Find where the given text appears and provide that cell's center as (x, y) coordinate. 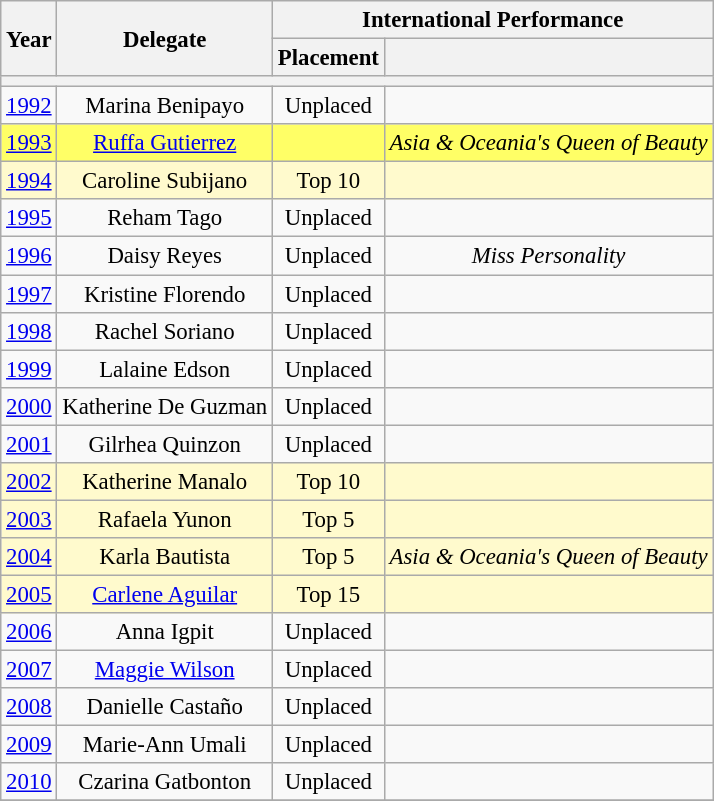
1995 (29, 219)
Reham Tago (165, 219)
Kristine Florendo (165, 294)
Ruffa Gutierrez (165, 143)
2010 (29, 782)
1993 (29, 143)
Caroline Subijano (165, 181)
Delegate (165, 38)
Daisy Reyes (165, 256)
2007 (29, 670)
2000 (29, 406)
Marina Benipayo (165, 106)
Miss Personality (548, 256)
2004 (29, 557)
1998 (29, 331)
1996 (29, 256)
Rachel Soriano (165, 331)
Lalaine Edson (165, 369)
2003 (29, 519)
Year (29, 38)
International Performance (492, 20)
Marie-Ann Umali (165, 745)
2002 (29, 482)
Karla Bautista (165, 557)
Maggie Wilson (165, 670)
1999 (29, 369)
Gilrhea Quinzon (165, 444)
1997 (29, 294)
Placement (328, 58)
Danielle Castaño (165, 707)
2009 (29, 745)
2001 (29, 444)
Czarina Gatbonton (165, 782)
Top 15 (328, 594)
2005 (29, 594)
Katherine De Guzman (165, 406)
1992 (29, 106)
Carlene Aguilar (165, 594)
2008 (29, 707)
Rafaela Yunon (165, 519)
Katherine Manalo (165, 482)
Anna Igpit (165, 632)
1994 (29, 181)
2006 (29, 632)
